Output the (X, Y) coordinate of the center of the cell containing the given text.  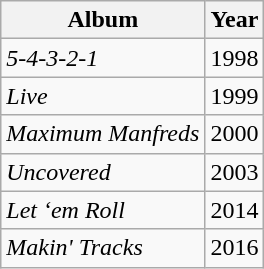
Let ‘em Roll (103, 210)
Year (234, 20)
Uncovered (103, 172)
2003 (234, 172)
2016 (234, 248)
Live (103, 96)
Maximum Manfreds (103, 134)
Album (103, 20)
5-4-3-2-1 (103, 58)
2000 (234, 134)
1998 (234, 58)
Makin' Tracks (103, 248)
2014 (234, 210)
1999 (234, 96)
